From the cell containing the given text, extract its center point as (x, y) coordinate. 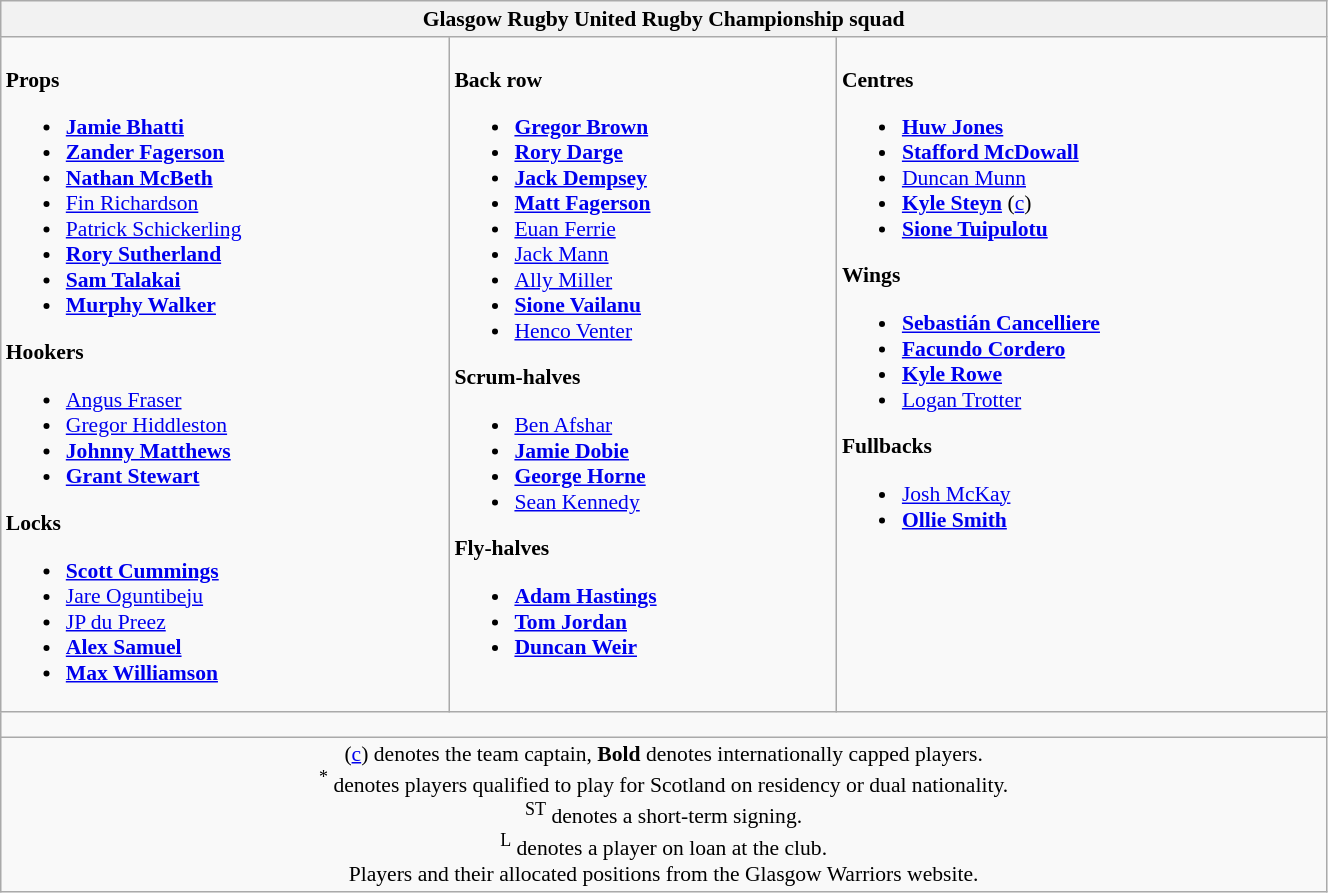
Glasgow Rugby United Rugby Championship squad (664, 19)
